Output the (x, y) coordinate of the center of the cell containing the given text.  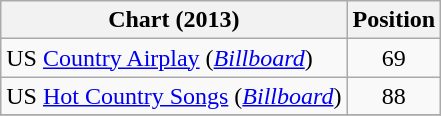
US Hot Country Songs (Billboard) (174, 96)
US Country Airplay (Billboard) (174, 58)
Chart (2013) (174, 20)
69 (394, 58)
Position (394, 20)
88 (394, 96)
